For the text-containing cell, return its midpoint in [x, y] coordinate format. 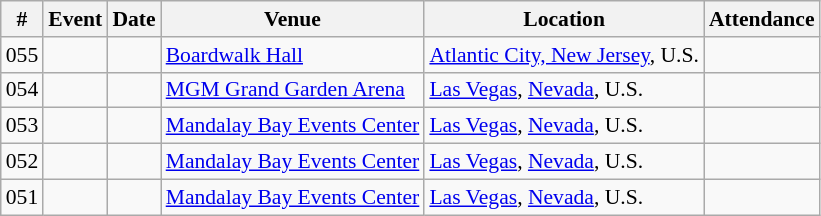
MGM Grand Garden Arena [293, 90]
Atlantic City, New Jersey, U.S. [564, 55]
055 [22, 55]
Date [134, 19]
Attendance [762, 19]
Boardwalk Hall [293, 55]
Location [564, 19]
051 [22, 197]
Venue [293, 19]
Event [75, 19]
052 [22, 162]
054 [22, 90]
053 [22, 126]
# [22, 19]
